Capture the cell that displays the provided text and extract its [X, Y] central coordinate. 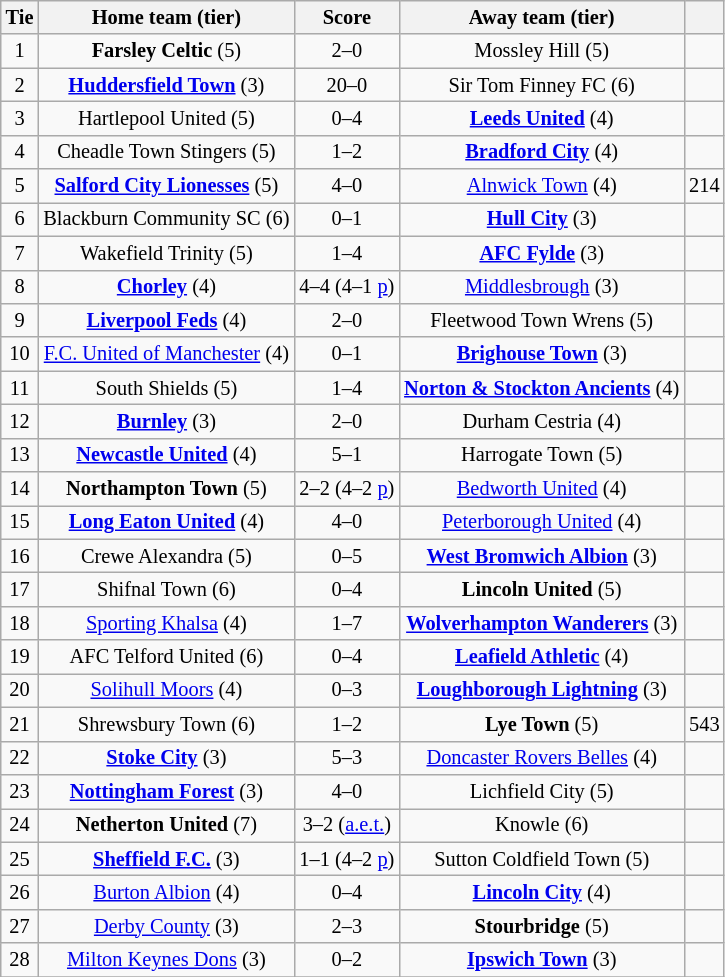
Shifnal Town (6) [166, 589]
Ipswich Town (3) [542, 960]
West Bromwich Albion (3) [542, 556]
Long Eaton United (4) [166, 522]
Away team (tier) [542, 17]
Leeds United (4) [542, 118]
1 [20, 51]
Doncaster Rovers Belles (4) [542, 758]
27 [20, 926]
1–1 (4–2 p) [346, 859]
16 [20, 556]
9 [20, 320]
543 [704, 724]
Lye Town (5) [542, 724]
Durham Cestria (4) [542, 421]
Mossley Hill (5) [542, 51]
Bradford City (4) [542, 152]
24 [20, 825]
0–5 [346, 556]
Tie [20, 17]
Salford City Lionesses (5) [166, 186]
Burnley (3) [166, 421]
AFC Telford United (6) [166, 657]
214 [704, 186]
Sporting Khalsa (4) [166, 623]
Home team (tier) [166, 17]
2 [20, 85]
Knowle (6) [542, 825]
Harrogate Town (5) [542, 455]
15 [20, 522]
21 [20, 724]
Milton Keynes Dons (3) [166, 960]
AFC Fylde (3) [542, 253]
Peterborough United (4) [542, 522]
South Shields (5) [166, 388]
4 [20, 152]
26 [20, 892]
Stoke City (3) [166, 758]
Farsley Celtic (5) [166, 51]
Wolverhampton Wanderers (3) [542, 623]
2–3 [346, 926]
Lincoln United (5) [542, 589]
Hartlepool United (5) [166, 118]
2–2 (4–2 p) [346, 489]
Middlesbrough (3) [542, 287]
7 [20, 253]
Fleetwood Town Wrens (5) [542, 320]
3 [20, 118]
Score [346, 17]
3–2 (a.e.t.) [346, 825]
Netherton United (7) [166, 825]
Sir Tom Finney FC (6) [542, 85]
Derby County (3) [166, 926]
0–2 [346, 960]
Shrewsbury Town (6) [166, 724]
18 [20, 623]
12 [20, 421]
11 [20, 388]
Cheadle Town Stingers (5) [166, 152]
6 [20, 219]
Loughborough Lightning (3) [542, 690]
25 [20, 859]
Stourbridge (5) [542, 926]
Hull City (3) [542, 219]
Newcastle United (4) [166, 455]
Lincoln City (4) [542, 892]
20–0 [346, 85]
Sutton Coldfield Town (5) [542, 859]
Brighouse Town (3) [542, 354]
Burton Albion (4) [166, 892]
20 [20, 690]
Bedworth United (4) [542, 489]
F.C. United of Manchester (4) [166, 354]
Chorley (4) [166, 287]
14 [20, 489]
Leafield Athletic (4) [542, 657]
5 [20, 186]
Huddersfield Town (3) [166, 85]
13 [20, 455]
Solihull Moors (4) [166, 690]
23 [20, 791]
Alnwick Town (4) [542, 186]
8 [20, 287]
28 [20, 960]
Lichfield City (5) [542, 791]
5–3 [346, 758]
5–1 [346, 455]
Wakefield Trinity (5) [166, 253]
Blackburn Community SC (6) [166, 219]
Norton & Stockton Ancients (4) [542, 388]
22 [20, 758]
17 [20, 589]
Crewe Alexandra (5) [166, 556]
19 [20, 657]
4–4 (4–1 p) [346, 287]
Liverpool Feds (4) [166, 320]
10 [20, 354]
Sheffield F.C. (3) [166, 859]
Nottingham Forest (3) [166, 791]
Northampton Town (5) [166, 489]
1–7 [346, 623]
0–3 [346, 690]
